Find where the given text appears and provide that cell's center as [x, y] coordinate. 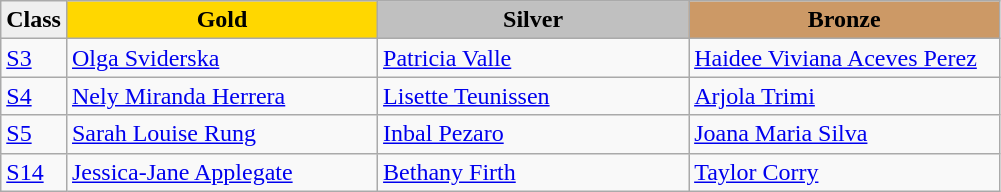
Gold [222, 20]
Olga Sviderska [222, 58]
S4 [34, 96]
Haidee Viviana Aceves Perez [844, 58]
Taylor Corry [844, 172]
S14 [34, 172]
Inbal Pezaro [534, 134]
Lisette Teunissen [534, 96]
Nely Miranda Herrera [222, 96]
S5 [34, 134]
Sarah Louise Rung [222, 134]
Joana Maria Silva [844, 134]
S3 [34, 58]
Silver [534, 20]
Patricia Valle [534, 58]
Class [34, 20]
Jessica-Jane Applegate [222, 172]
Bronze [844, 20]
Arjola Trimi [844, 96]
Bethany Firth [534, 172]
